Find where the given text appears and provide that cell's center as [X, Y] coordinate. 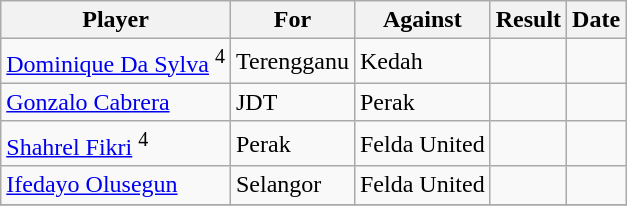
Kedah [422, 62]
Player [116, 20]
JDT [292, 102]
Dominique Da Sylva 4 [116, 62]
Terengganu [292, 62]
Selangor [292, 185]
Date [596, 20]
Gonzalo Cabrera [116, 102]
For [292, 20]
Shahrel Fikri 4 [116, 144]
Result [528, 20]
Ifedayo Olusegun [116, 185]
Against [422, 20]
